Detect which cell encompasses the target text, then output its [x, y] center coordinate. 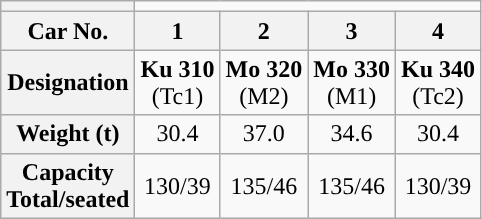
Car No. [68, 31]
4 [438, 31]
1 [178, 31]
Weight (t) [68, 134]
Mo 330(M1) [352, 82]
37.0 [264, 134]
CapacityTotal/seated [68, 186]
Mo 320(M2) [264, 82]
Ku 340(Tc2) [438, 82]
2 [264, 31]
34.6 [352, 134]
Designation [68, 82]
3 [352, 31]
Ku 310(Tc1) [178, 82]
